Return the (X, Y) coordinate for the center point of the cell that contains the specified text.  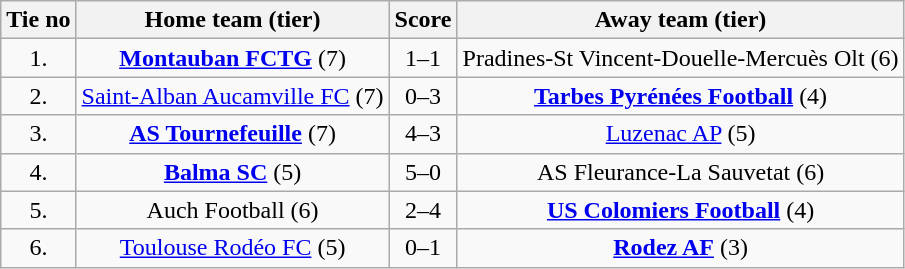
Pradines-St Vincent-Douelle-Mercuès Olt (6) (680, 58)
Auch Football (6) (232, 210)
1. (38, 58)
US Colomiers Football (4) (680, 210)
Score (423, 20)
Montauban FCTG (7) (232, 58)
5–0 (423, 172)
AS Tournefeuille (7) (232, 134)
2. (38, 96)
4. (38, 172)
0–1 (423, 248)
Saint-Alban Aucamville FC (7) (232, 96)
4–3 (423, 134)
5. (38, 210)
Balma SC (5) (232, 172)
Tie no (38, 20)
1–1 (423, 58)
6. (38, 248)
Toulouse Rodéo FC (5) (232, 248)
Tarbes Pyrénées Football (4) (680, 96)
Away team (tier) (680, 20)
AS Fleurance-La Sauvetat (6) (680, 172)
Luzenac AP (5) (680, 134)
2–4 (423, 210)
0–3 (423, 96)
3. (38, 134)
Rodez AF (3) (680, 248)
Home team (tier) (232, 20)
